Scan for the cell matching the given text and deliver its (X, Y) coordinate at center. 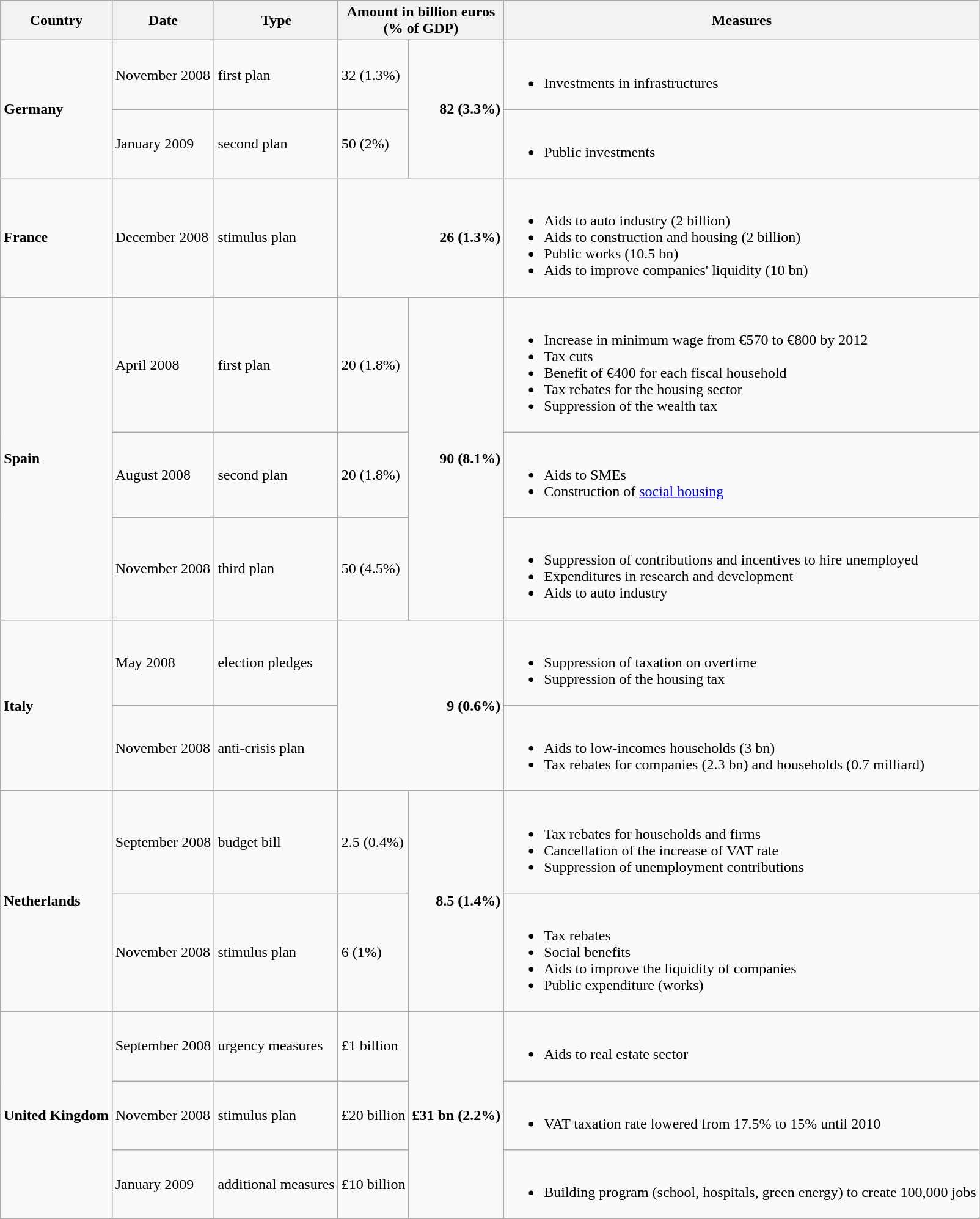
additional measures (276, 1184)
Amount in billion euros (% of GDP) (420, 21)
Tax rebates for households and firmsCancellation of the increase of VAT rateSuppression of unemployment contributions (742, 842)
Public investments (742, 144)
December 2008 (163, 238)
Aids to SMEsConstruction of social housing (742, 475)
election pledges (276, 662)
August 2008 (163, 475)
82 (3.3%) (456, 109)
9 (0.6%) (420, 705)
United Kingdom (56, 1115)
anti-crisis plan (276, 748)
50 (4.5%) (373, 568)
32 (1.3%) (373, 75)
budget bill (276, 842)
50 (2%) (373, 144)
Date (163, 21)
Investments in infrastructures (742, 75)
8.5 (1.4%) (456, 901)
Aids to low-incomes households (3 bn)Tax rebates for companies (2.3 bn) and households (0.7 milliard) (742, 748)
May 2008 (163, 662)
Aids to real estate sector (742, 1046)
90 (8.1%) (456, 458)
April 2008 (163, 364)
Germany (56, 109)
Aids to auto industry (2 billion)Aids to construction and housing (2 billion)Public works (10.5 bn)Aids to improve companies' liquidity (10 bn) (742, 238)
urgency measures (276, 1046)
£31 bn (2.2%) (456, 1115)
26 (1.3%) (420, 238)
2.5 (0.4%) (373, 842)
third plan (276, 568)
France (56, 238)
Tax rebatesSocial benefitsAids to improve the liquidity of companiesPublic expenditure (works) (742, 952)
Italy (56, 705)
Suppression of taxation on overtimeSuppression of the housing tax (742, 662)
Spain (56, 458)
Netherlands (56, 901)
Suppression of contributions and incentives to hire unemployedExpenditures in research and developmentAids to auto industry (742, 568)
Country (56, 21)
Measures (742, 21)
6 (1%) (373, 952)
VAT taxation rate lowered from 17.5% to 15% until 2010 (742, 1115)
Type (276, 21)
£20 billion (373, 1115)
Building program (school, hospitals, green energy) to create 100,000 jobs (742, 1184)
£10 billion (373, 1184)
£1 billion (373, 1046)
